Search for the cell housing the specified text and yield its (X, Y) center coordinate. 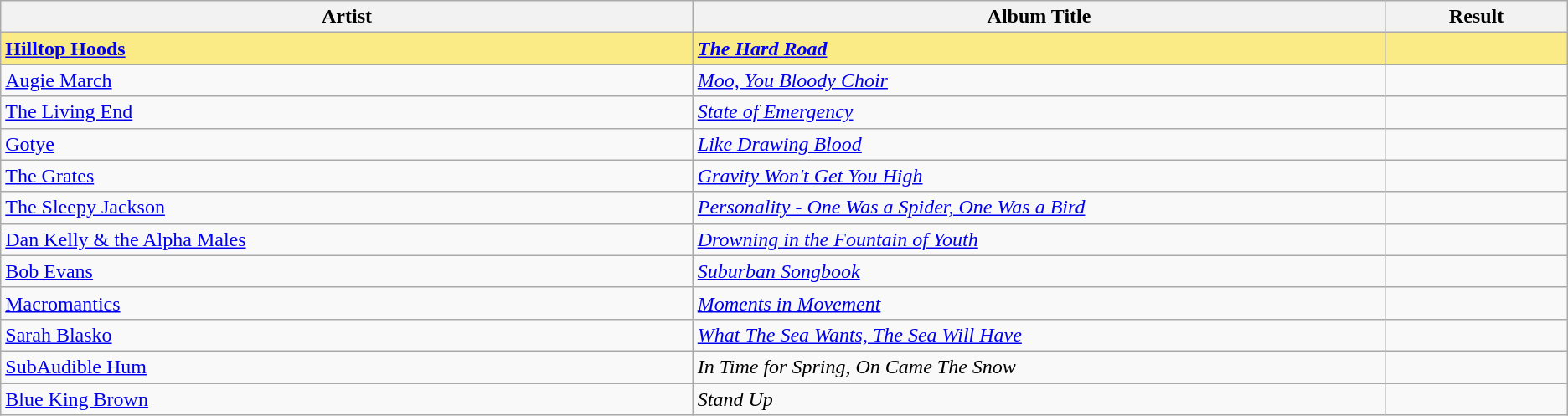
The Living End (347, 112)
Bob Evans (347, 271)
State of Emergency (1039, 112)
The Sleepy Jackson (347, 208)
Sarah Blasko (347, 335)
Hilltop Hoods (347, 49)
Personality - One Was a Spider, One Was a Bird (1039, 208)
The Hard Road (1039, 49)
Suburban Songbook (1039, 271)
Gotye (347, 144)
The Grates (347, 176)
Dan Kelly & the Alpha Males (347, 239)
Album Title (1039, 17)
Gravity Won't Get You High (1039, 176)
In Time for Spring, On Came The Snow (1039, 367)
Augie March (347, 80)
Macromantics (347, 303)
Stand Up (1039, 399)
Blue King Brown (347, 399)
Moments in Movement (1039, 303)
Result (1477, 17)
SubAudible Hum (347, 367)
Like Drawing Blood (1039, 144)
Moo, You Bloody Choir (1039, 80)
What The Sea Wants, The Sea Will Have (1039, 335)
Artist (347, 17)
Drowning in the Fountain of Youth (1039, 239)
